Provide the [x, y] coordinate of the cell's center where the given text is located.  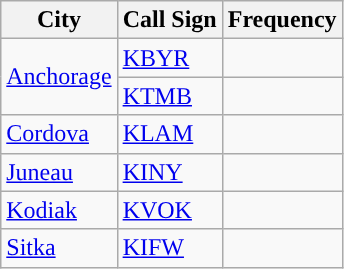
KIFW [170, 248]
City [59, 20]
Frequency [282, 20]
KINY [170, 172]
Cordova [59, 134]
Sitka [59, 248]
KVOK [170, 210]
KLAM [170, 134]
KTMB [170, 96]
Anchorage [59, 77]
Kodiak [59, 210]
Call Sign [170, 20]
Juneau [59, 172]
KBYR [170, 58]
